Locate the cell with the specified text and output its [X, Y] center coordinate. 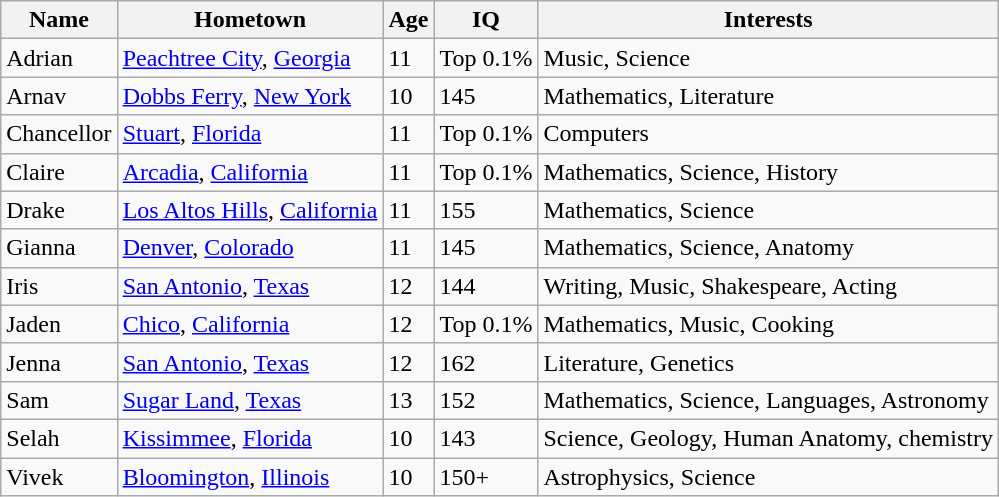
152 [486, 400]
Kissimmee, Florida [250, 438]
Dobbs Ferry, New York [250, 96]
Mathematics, Science, History [768, 172]
Claire [59, 172]
Arcadia, California [250, 172]
IQ [486, 20]
Hometown [250, 20]
Age [408, 20]
Peachtree City, Georgia [250, 58]
Interests [768, 20]
Jenna [59, 362]
Selah [59, 438]
Music, Science [768, 58]
Chancellor [59, 134]
155 [486, 210]
Mathematics, Science [768, 210]
Los Altos Hills, California [250, 210]
Science, Geology, Human Anatomy, chemistry [768, 438]
144 [486, 286]
Iris [59, 286]
Jaden [59, 324]
Writing, Music, Shakespeare, Acting [768, 286]
13 [408, 400]
Computers [768, 134]
Mathematics, Science, Anatomy [768, 248]
Vivek [59, 477]
143 [486, 438]
Bloomington, Illinois [250, 477]
Mathematics, Literature [768, 96]
Stuart, Florida [250, 134]
Sam [59, 400]
Sugar Land, Texas [250, 400]
Literature, Genetics [768, 362]
162 [486, 362]
150+ [486, 477]
Mathematics, Music, Cooking [768, 324]
Denver, Colorado [250, 248]
Mathematics, Science, Languages, Astronomy [768, 400]
Arnav [59, 96]
Drake [59, 210]
Gianna [59, 248]
Name [59, 20]
Astrophysics, Science [768, 477]
Adrian [59, 58]
Chico, California [250, 324]
